Locate the cell with the specified text and output its [X, Y] center coordinate. 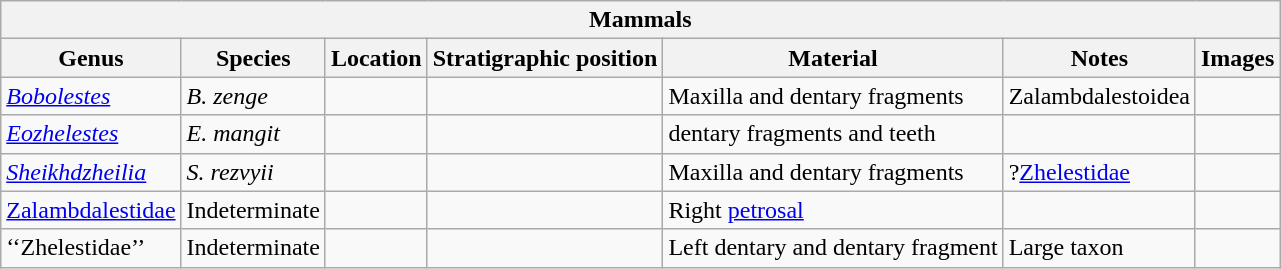
Mammals [640, 20]
Eozhelestes [91, 134]
Bobolestes [91, 96]
‘‘Zhelestidae’’ [91, 248]
?Zhelestidae [1099, 172]
Genus [91, 58]
Material [833, 58]
Large taxon [1099, 248]
Sheikhdzheilia [91, 172]
Right petrosal [833, 210]
Location [376, 58]
S. rezvyii [253, 172]
Species [253, 58]
B. zenge [253, 96]
Zalambdalestidae [91, 210]
Zalambdalestoidea [1099, 96]
Images [1237, 58]
Notes [1099, 58]
E. mangit [253, 134]
dentary fragments and teeth [833, 134]
Stratigraphic position [545, 58]
Left dentary and dentary fragment [833, 248]
